Scan for the cell matching the given text and deliver its (x, y) coordinate at center. 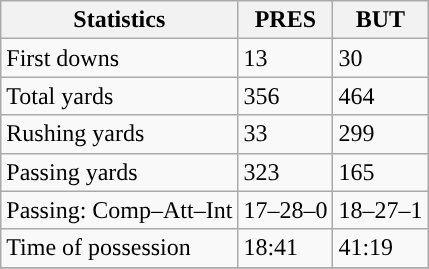
323 (286, 172)
BUT (380, 20)
PRES (286, 20)
41:19 (380, 248)
Statistics (120, 20)
18–27–1 (380, 210)
18:41 (286, 248)
299 (380, 134)
30 (380, 58)
Passing: Comp–Att–Int (120, 210)
Time of possession (120, 248)
Passing yards (120, 172)
356 (286, 96)
First downs (120, 58)
13 (286, 58)
Total yards (120, 96)
464 (380, 96)
17–28–0 (286, 210)
33 (286, 134)
Rushing yards (120, 134)
165 (380, 172)
